Return [X, Y] of the center of cell containing provided text 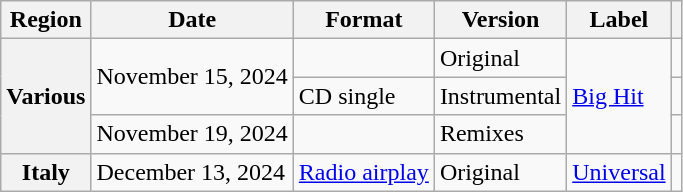
Version [500, 20]
Big Hit [619, 96]
Italy [46, 172]
November 19, 2024 [192, 134]
Radio airplay [364, 172]
CD single [364, 96]
December 13, 2024 [192, 172]
Region [46, 20]
November 15, 2024 [192, 77]
Label [619, 20]
Instrumental [500, 96]
Date [192, 20]
Remixes [500, 134]
Universal [619, 172]
Various [46, 96]
Format [364, 20]
